Return the (X, Y) coordinate for the center point of the cell that contains the specified text.  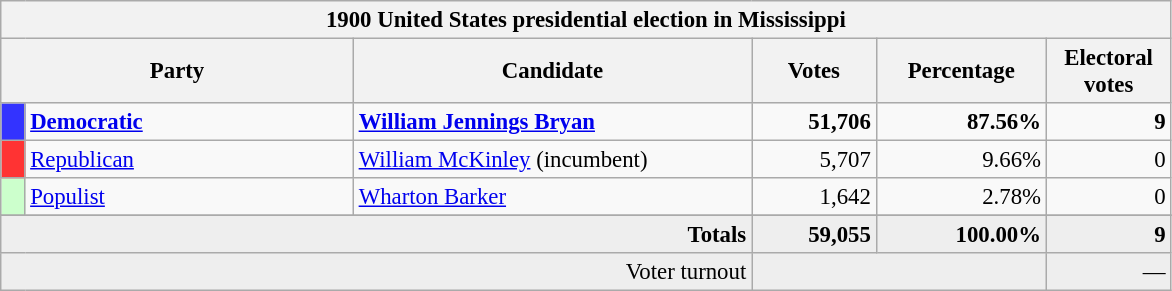
5,707 (814, 160)
1,642 (814, 197)
Republican (189, 160)
Wharton Barker (552, 197)
1900 United States presidential election in Mississippi (586, 20)
100.00% (961, 235)
2.78% (961, 197)
Democratic (189, 122)
Electoral votes (1108, 72)
Candidate (552, 72)
59,055 (814, 235)
9.66% (961, 160)
Party (178, 72)
Votes (814, 72)
Populist (189, 197)
51,706 (814, 122)
William Jennings Bryan (552, 122)
Percentage (961, 72)
Totals (376, 235)
William McKinley (incumbent) (552, 160)
87.56% (961, 122)
